Identify which cell holds the provided text, then report its (x, y) central coordinate. 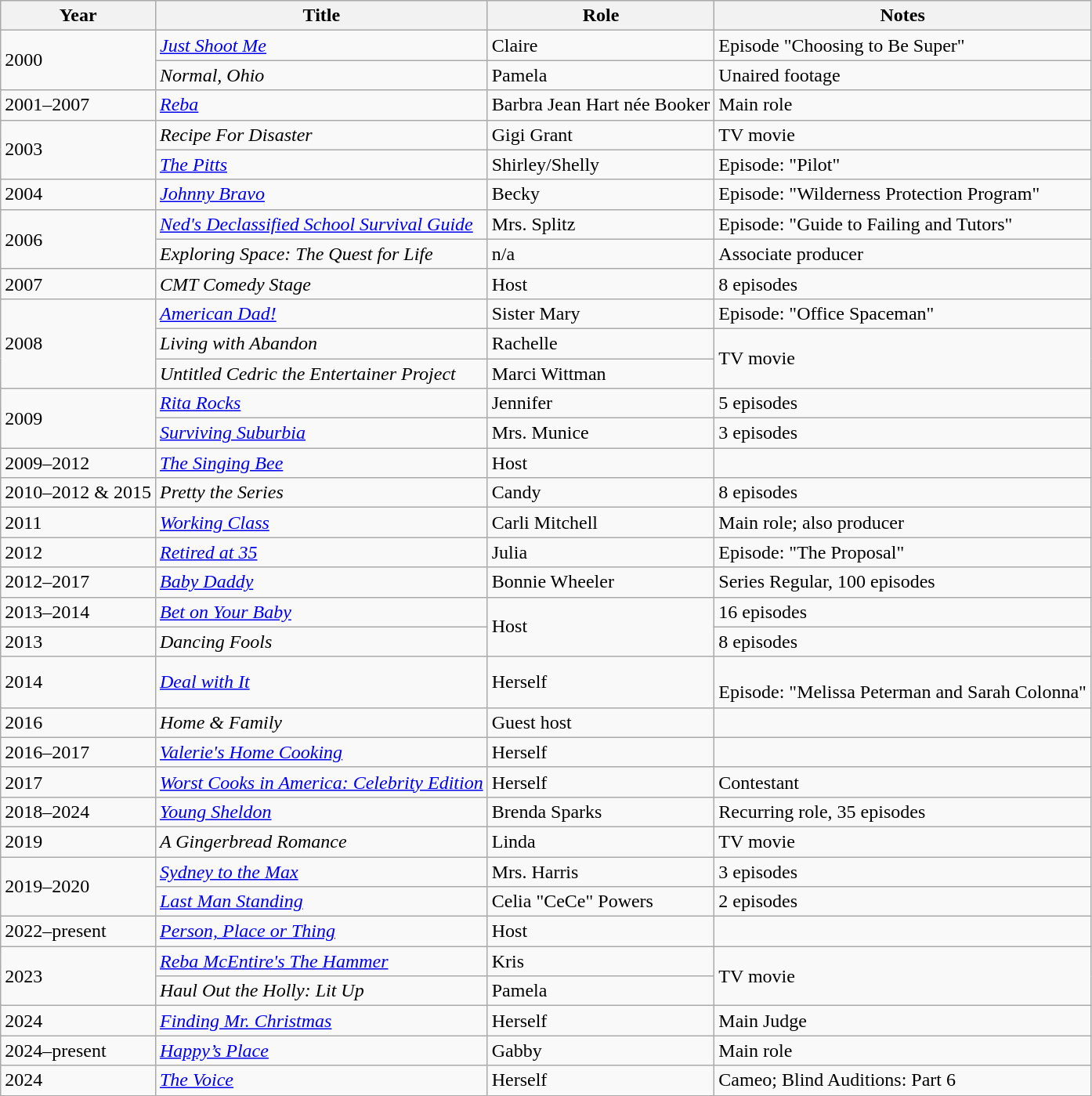
Exploring Space: The Quest for Life (321, 254)
Finding Mr. Christmas (321, 1021)
Main Judge (902, 1021)
2014 (78, 682)
2024–present (78, 1051)
2003 (78, 150)
Series Regular, 100 episodes (902, 582)
Brenda Sparks (601, 812)
American Dad! (321, 313)
Mrs. Harris (601, 872)
2001–2007 (78, 105)
Unaired footage (902, 75)
2009–2012 (78, 463)
Main role; also producer (902, 523)
Retired at 35 (321, 552)
Sydney to the Max (321, 872)
Kris (601, 961)
Becky (601, 194)
2023 (78, 976)
Guest host (601, 722)
Episode: "Melissa Peterman and Sarah Colonna" (902, 682)
Marci Wittman (601, 374)
Working Class (321, 523)
Gabby (601, 1051)
Person, Place or Thing (321, 931)
Mrs. Splitz (601, 224)
Episode "Choosing to Be Super" (902, 45)
Rachelle (601, 343)
Carli Mitchell (601, 523)
Notes (902, 16)
Episode: "Pilot" (902, 165)
2 episodes (902, 902)
Episode: "The Proposal" (902, 552)
Recipe For Disaster (321, 135)
Just Shoot Me (321, 45)
Candy (601, 493)
Bet on Your Baby (321, 612)
Young Sheldon (321, 812)
2019 (78, 841)
2006 (78, 239)
2007 (78, 284)
Dancing Fools (321, 642)
Jennifer (601, 403)
2009 (78, 418)
Normal, Ohio (321, 75)
Cameo; Blind Auditions: Part 6 (902, 1080)
A Gingerbread Romance (321, 841)
Claire (601, 45)
Gigi Grant (601, 135)
2016–2017 (78, 752)
2018–2024 (78, 812)
Sister Mary (601, 313)
2017 (78, 782)
The Singing Bee (321, 463)
CMT Comedy Stage (321, 284)
2008 (78, 343)
2004 (78, 194)
Episode: "Guide to Failing and Tutors" (902, 224)
Year (78, 16)
Reba (321, 105)
Episode: "Wilderness Protection Program" (902, 194)
Julia (601, 552)
2011 (78, 523)
2013–2014 (78, 612)
Role (601, 16)
Johnny Bravo (321, 194)
Valerie's Home Cooking (321, 752)
Bonnie Wheeler (601, 582)
2013 (78, 642)
Untitled Cedric the Entertainer Project (321, 374)
Episode: "Office Spaceman" (902, 313)
Happy’s Place (321, 1051)
Recurring role, 35 episodes (902, 812)
Title (321, 16)
Mrs. Munice (601, 433)
Rita Rocks (321, 403)
Surviving Suburbia (321, 433)
Haul Out the Holly: Lit Up (321, 991)
Ned's Declassified School Survival Guide (321, 224)
2012 (78, 552)
2010–2012 & 2015 (78, 493)
2016 (78, 722)
Last Man Standing (321, 902)
Reba McEntire's The Hammer (321, 961)
2012–2017 (78, 582)
Worst Cooks in America: Celebrity Edition (321, 782)
Baby Daddy (321, 582)
Celia "CeCe" Powers (601, 902)
5 episodes (902, 403)
2000 (78, 60)
The Pitts (321, 165)
Deal with It (321, 682)
The Voice (321, 1080)
n/a (601, 254)
Pretty the Series (321, 493)
Contestant (902, 782)
16 episodes (902, 612)
Home & Family (321, 722)
Barbra Jean Hart née Booker (601, 105)
Linda (601, 841)
2019–2020 (78, 887)
Living with Abandon (321, 343)
Shirley/Shelly (601, 165)
Associate producer (902, 254)
2022–present (78, 931)
